Capture the cell that displays the provided text and extract its (x, y) central coordinate. 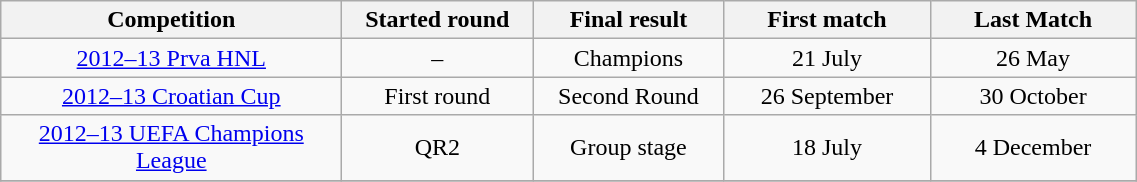
2012–13 UEFA Champions League (172, 148)
Group stage (628, 148)
Champions (628, 58)
30 October (1033, 96)
21 July (827, 58)
– (438, 58)
18 July (827, 148)
2012–13 Croatian Cup (172, 96)
2012–13 Prva HNL (172, 58)
26 September (827, 96)
Last Match (1033, 20)
First round (438, 96)
Competition (172, 20)
Second Round (628, 96)
Started round (438, 20)
26 May (1033, 58)
Final result (628, 20)
QR2 (438, 148)
First match (827, 20)
4 December (1033, 148)
